Identify which cell holds the provided text, then report its [X, Y] central coordinate. 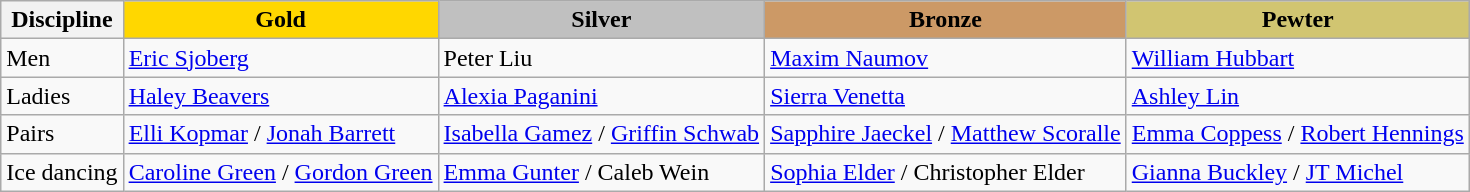
Emma Gunter / Caleb Wein [602, 172]
Peter Liu [602, 58]
Isabella Gamez / Griffin Schwab [602, 134]
Gold [280, 20]
Haley Beavers [280, 96]
Maxim Naumov [946, 58]
Emma Coppess / Robert Hennings [1298, 134]
Ashley Lin [1298, 96]
William Hubbart [1298, 58]
Ice dancing [62, 172]
Pewter [1298, 20]
Sophia Elder / Christopher Elder [946, 172]
Ladies [62, 96]
Alexia Paganini [602, 96]
Sierra Venetta [946, 96]
Gianna Buckley / JT Michel [1298, 172]
Caroline Green / Gordon Green [280, 172]
Discipline [62, 20]
Eric Sjoberg [280, 58]
Sapphire Jaeckel / Matthew Scoralle [946, 134]
Men [62, 58]
Bronze [946, 20]
Elli Kopmar / Jonah Barrett [280, 134]
Pairs [62, 134]
Silver [602, 20]
